Find where the given text appears and provide that cell's center as [x, y] coordinate. 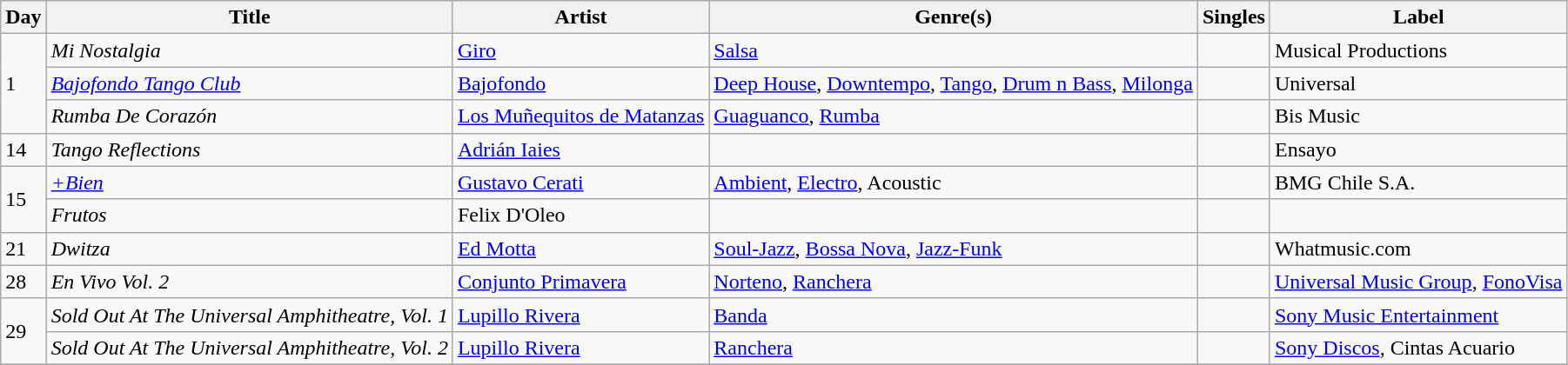
1 [23, 83]
Dwitza [249, 249]
Genre(s) [954, 17]
Tango Reflections [249, 149]
Universal Music Group, FonoVisa [1418, 282]
Sold Out At The Universal Amphitheatre, Vol. 1 [249, 315]
Ranchera [954, 348]
Giro [580, 50]
Sold Out At The Universal Amphitheatre, Vol. 2 [249, 348]
Whatmusic.com [1418, 249]
21 [23, 249]
Universal [1418, 83]
Deep House, Downtempo, Tango, Drum n Bass, Milonga [954, 83]
Title [249, 17]
Sony Music Entertainment [1418, 315]
Los Muñequitos de Matanzas [580, 116]
Ed Motta [580, 249]
Bis Music [1418, 116]
Ambient, Electro, Acoustic [954, 182]
Musical Productions [1418, 50]
Label [1418, 17]
BMG Chile S.A. [1418, 182]
Ensayo [1418, 149]
14 [23, 149]
Sony Discos, Cintas Acuario [1418, 348]
Felix D'Oleo [580, 216]
Guaguanco, Rumba [954, 116]
Mi Nostalgia [249, 50]
Banda [954, 315]
Artist [580, 17]
Gustavo Cerati [580, 182]
Rumba De Corazón [249, 116]
15 [23, 199]
En Vivo Vol. 2 [249, 282]
Adrián Iaies [580, 149]
Salsa [954, 50]
Bajofondo [580, 83]
Soul-Jazz, Bossa Nova, Jazz-Funk [954, 249]
+Bien [249, 182]
Bajofondo Tango Club [249, 83]
Day [23, 17]
Conjunto Primavera [580, 282]
Norteno, Ranchera [954, 282]
28 [23, 282]
Singles [1234, 17]
Frutos [249, 216]
29 [23, 331]
